Return the (x, y) coordinate for the center point of the cell that contains the specified text.  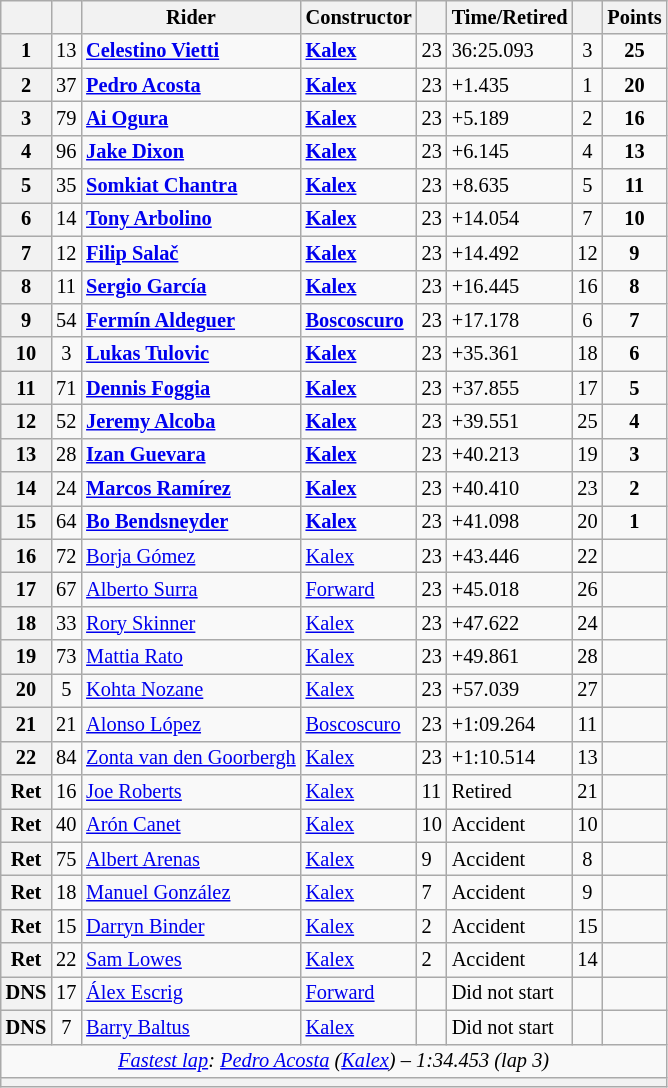
+1:09.264 (510, 724)
79 (66, 118)
Ai Ogura (190, 118)
Bo Bendsneyder (190, 522)
Points (634, 17)
Dennis Foggia (190, 388)
Darryn Binder (190, 926)
+5.189 (510, 118)
Fermín Aldeguer (190, 320)
+16.445 (510, 287)
Jeremy Alcoba (190, 421)
Joe Roberts (190, 791)
+8.635 (510, 186)
+57.039 (510, 690)
Barry Baltus (190, 1027)
+1.435 (510, 85)
36:25.093 (510, 51)
52 (66, 421)
Marcos Ramírez (190, 489)
71 (66, 388)
+1:10.514 (510, 758)
Albert Arenas (190, 859)
+37.855 (510, 388)
Retired (510, 791)
Rory Skinner (190, 623)
Rider (190, 17)
Jake Dixon (190, 152)
Celestino Vietti (190, 51)
Borja Gómez (190, 556)
Manuel González (190, 892)
Tony Arbolino (190, 219)
Filip Salač (190, 253)
+47.622 (510, 623)
+40.213 (510, 455)
+39.551 (510, 421)
Constructor (359, 17)
Sam Lowes (190, 960)
75 (66, 859)
96 (66, 152)
Kohta Nozane (190, 690)
84 (66, 758)
+14.054 (510, 219)
Somkiat Chantra (190, 186)
+35.361 (510, 354)
73 (66, 657)
+6.145 (510, 152)
26 (587, 589)
+45.018 (510, 589)
+17.178 (510, 320)
40 (66, 825)
+49.861 (510, 657)
Fastest lap: Pedro Acosta (Kalex) – 1:34.453 (lap 3) (334, 1061)
+40.410 (510, 489)
Lukas Tulovic (190, 354)
+43.446 (510, 556)
Arón Canet (190, 825)
37 (66, 85)
54 (66, 320)
67 (66, 589)
+41.098 (510, 522)
64 (66, 522)
72 (66, 556)
Sergio García (190, 287)
27 (587, 690)
Pedro Acosta (190, 85)
33 (66, 623)
35 (66, 186)
Zonta van den Goorbergh (190, 758)
Time/Retired (510, 17)
Alberto Surra (190, 589)
Izan Guevara (190, 455)
+14.492 (510, 253)
Álex Escrig (190, 993)
Mattia Rato (190, 657)
Alonso López (190, 724)
